Locate the cell with the specified text and output its [x, y] center coordinate. 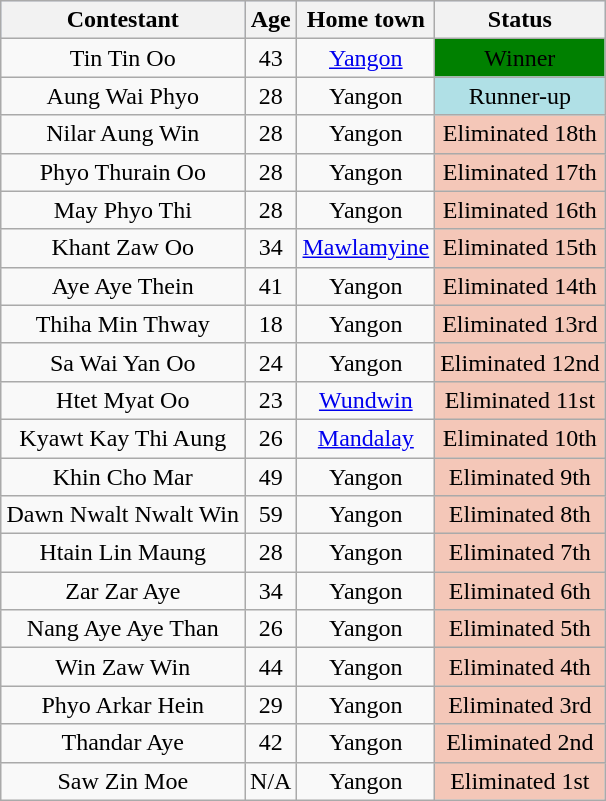
24 [271, 362]
Kyawt Kay Thi Aung [123, 438]
Htet Myat Oo [123, 400]
Eliminated 9th [520, 477]
Eliminated 4th [520, 667]
Htain Lin Maung [123, 553]
Eliminated 1st [520, 781]
Dawn Nwalt Nwalt Win [123, 515]
May Phyo Thi [123, 210]
Eliminated 5th [520, 629]
Eliminated 13rd [520, 324]
Nang Aye Aye Than [123, 629]
Thandar Aye [123, 743]
Mandalay [366, 438]
Sa Wai Yan Oo [123, 362]
Khin Cho Mar [123, 477]
Status [520, 20]
Eliminated 16th [520, 210]
Eliminated 8th [520, 515]
Phyo Arkar Hein [123, 705]
Eliminated 10th [520, 438]
Tin Tin Oo [123, 58]
43 [271, 58]
Eliminated 11st [520, 400]
Aung Wai Phyo [123, 96]
18 [271, 324]
Saw Zin Moe [123, 781]
Zar Zar Aye [123, 591]
44 [271, 667]
Eliminated 15th [520, 248]
Phyo Thurain Oo [123, 172]
Eliminated 14th [520, 286]
Contestant [123, 20]
Nilar Aung Win [123, 134]
49 [271, 477]
N/A [271, 781]
Thiha Min Thway [123, 324]
Eliminated 3rd [520, 705]
Khant Zaw Oo [123, 248]
Home town [366, 20]
Wundwin [366, 400]
Eliminated 7th [520, 553]
Mawlamyine [366, 248]
42 [271, 743]
Eliminated 18th [520, 134]
Aye Aye Thein [123, 286]
23 [271, 400]
Runner-up [520, 96]
Eliminated 17th [520, 172]
Age [271, 20]
29 [271, 705]
59 [271, 515]
Winner [520, 58]
Eliminated 2nd [520, 743]
Eliminated 6th [520, 591]
41 [271, 286]
Eliminated 12nd [520, 362]
Win Zaw Win [123, 667]
